From the cell containing the given text, extract its center point as (x, y) coordinate. 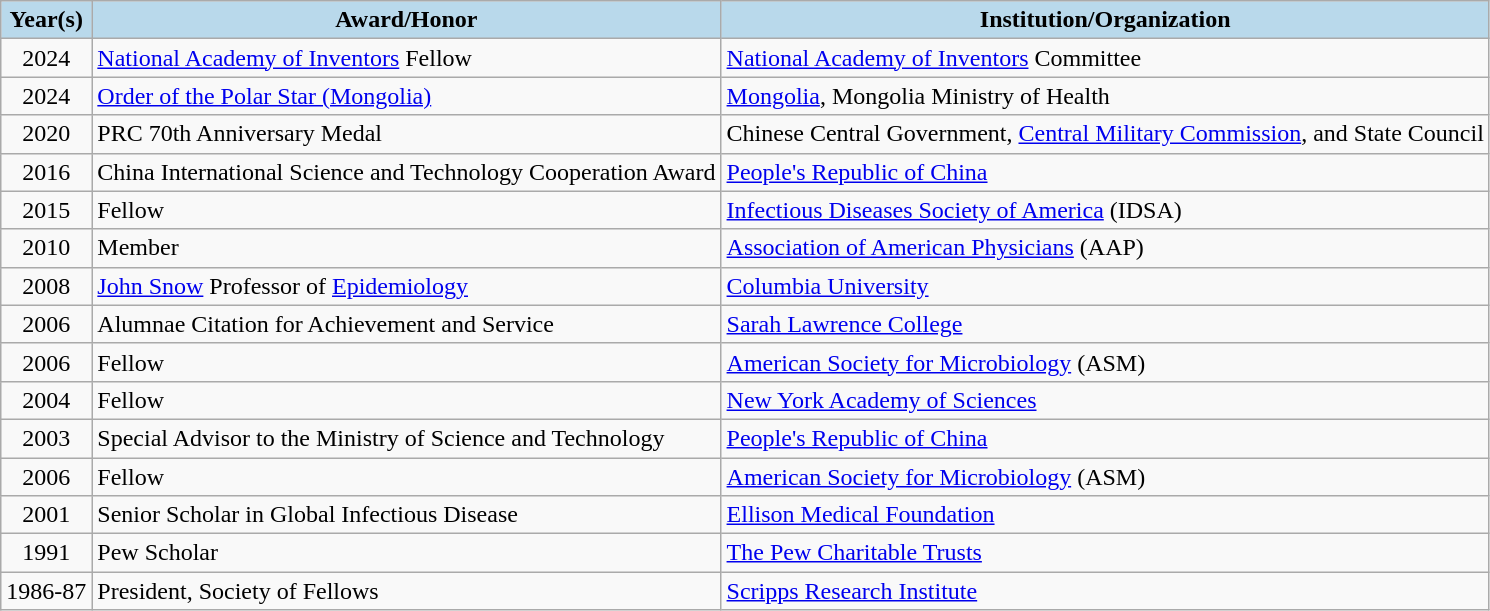
2001 (46, 515)
Columbia University (1105, 286)
Scripps Research Institute (1105, 591)
2008 (46, 286)
Award/Honor (406, 20)
Mongolia, Mongolia Ministry of Health (1105, 96)
Infectious Diseases Society of America (IDSA) (1105, 210)
Institution/Organization (1105, 20)
PRC 70th Anniversary Medal (406, 134)
The Pew Charitable Trusts (1105, 553)
2003 (46, 438)
Year(s) (46, 20)
Order of the Polar Star (Mongolia) (406, 96)
National Academy of Inventors Committee (1105, 58)
1991 (46, 553)
National Academy of Inventors Fellow (406, 58)
1986-87 (46, 591)
Alumnae Citation for Achievement and Service (406, 324)
Sarah Lawrence College (1105, 324)
John Snow Professor of Epidemiology (406, 286)
Member (406, 248)
New York Academy of Sciences (1105, 400)
China International Science and Technology Cooperation Award (406, 172)
Senior Scholar in Global Infectious Disease (406, 515)
Ellison Medical Foundation (1105, 515)
Association of American Physicians (AAP) (1105, 248)
President, Society of Fellows (406, 591)
2020 (46, 134)
2004 (46, 400)
2010 (46, 248)
Special Advisor to the Ministry of Science and Technology (406, 438)
Chinese Central Government, Central Military Commission, and State Council (1105, 134)
2015 (46, 210)
Pew Scholar (406, 553)
2016 (46, 172)
